Scan for the cell matching the given text and deliver its [X, Y] coordinate at center. 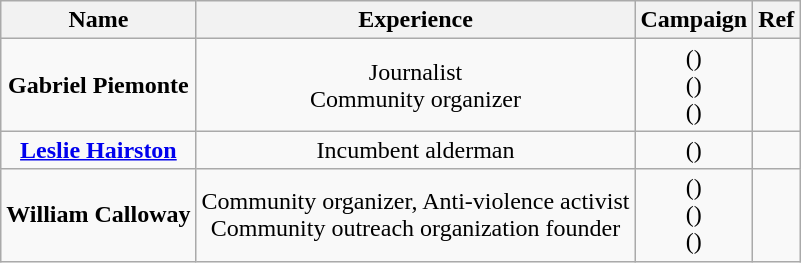
William Calloway [98, 215]
Name [98, 20]
Incumbent alderman [416, 150]
JournalistCommunity organizer [416, 85]
Campaign [694, 20]
() [694, 150]
Community organizer, Anti-violence activistCommunity outreach organization founder [416, 215]
Experience [416, 20]
Gabriel Piemonte [98, 85]
Ref [776, 20]
Leslie Hairston [98, 150]
